Extract the [X, Y] coordinate from the center of the cell holding the provided text.  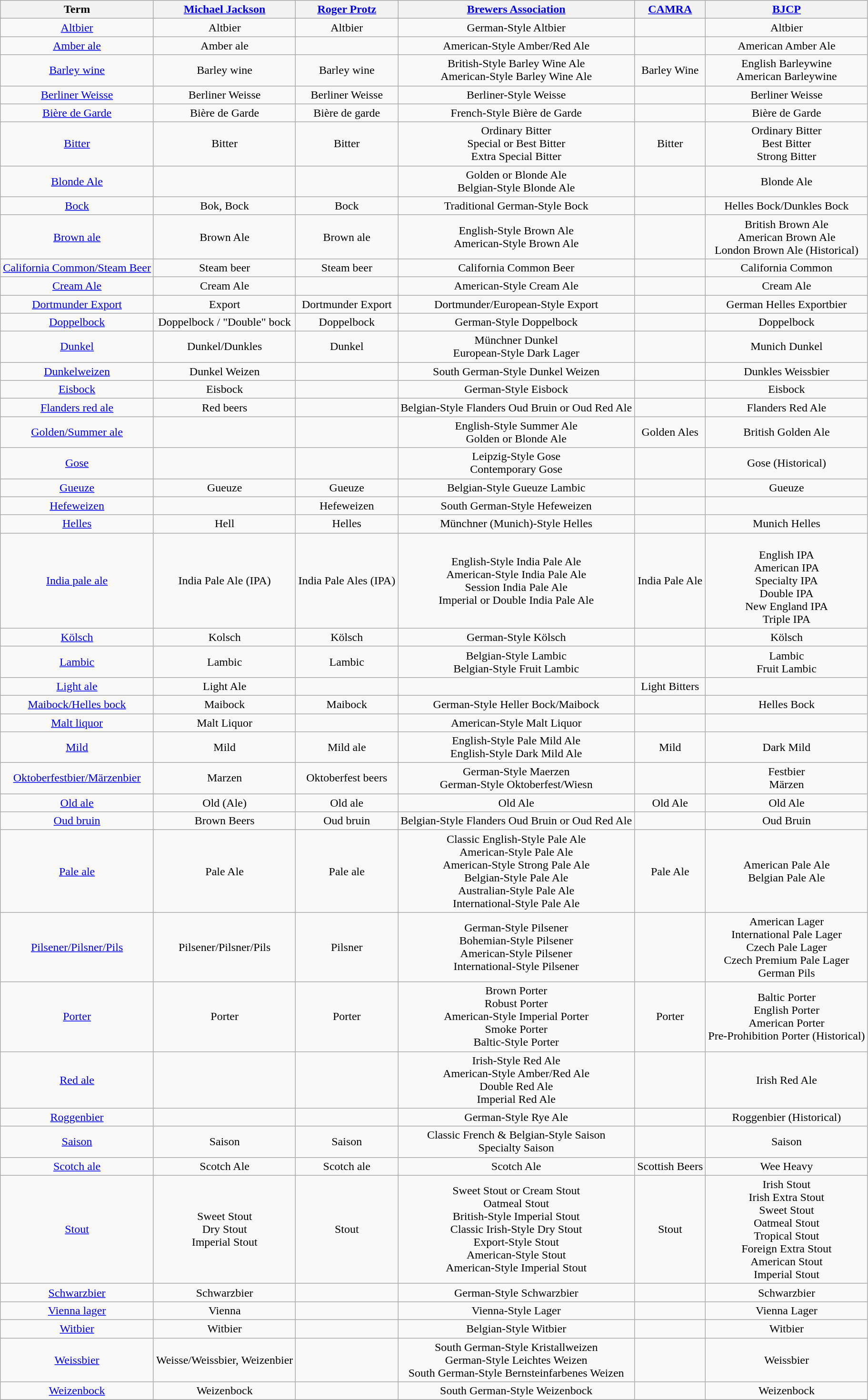
Vienna lager [77, 1310]
German-Style Doppelbock [516, 322]
Gose (Historical) [787, 463]
British-Style Barley Wine AleAmerican-Style Barley Wine Ale [516, 70]
Irish-Style Red AleAmerican-Style Amber/Red AleDouble Red AleImperial Red Ale [516, 1080]
Michael Jackson [224, 10]
Brown Beers [224, 821]
American-Style Amber/Red Ale [516, 46]
Vienna-Style Lager [516, 1310]
FestbierMärzen [787, 778]
German-Style Eisbock [516, 390]
Irish Red Ale [787, 1080]
Dunkelweizen [77, 371]
American Pale AleBelgian Pale Ale [787, 871]
Irish StoutIrish Extra StoutSweet StoutOatmeal StoutTropical StoutForeign Extra StoutAmerican StoutImperial Stout [787, 1230]
Golden Ales [670, 432]
Dortmunder/European-Style Export [516, 304]
English-Style Summer AleGolden or Blonde Ale [516, 432]
English IPAAmerican IPASpecialty IPADouble IPANew England IPATriple IPA [787, 580]
Hell [224, 524]
Ordinary BitterBest BitterStrong Bitter [787, 144]
Leipzig-Style GoseContemporary Gose [516, 463]
American-Style Cream Ale [516, 286]
India Pale Ale (IPA) [224, 580]
Oud Bruin [787, 821]
Weisse/Weissbier, Weizenbier [224, 1360]
British Golden Ale [787, 432]
California Common [787, 268]
Oktoberfestbier/Märzenbier [77, 778]
India pale ale [77, 580]
German-Style PilsenerBohemian-Style PilsenerAmerican-Style PilsenerInternational-Style Pilsener [516, 947]
Doppelbock / "Double" bock [224, 322]
California Common/Steam Beer [77, 268]
Wee Heavy [787, 1166]
Oktoberfest beers [347, 778]
Light Bitters [670, 686]
BJCP [787, 10]
Brown PorterRobust PorterAmerican-Style Imperial PorterSmoke PorterBaltic-Style Porter [516, 1017]
Münchner DunkelEuropean-Style Dark Lager [516, 347]
Flanders red ale [77, 408]
Malt liquor [77, 722]
French-Style Bière de Garde [516, 113]
Barley Wine [670, 70]
English BarleywineAmerican Barleywine [787, 70]
German Helles Exportbier [787, 304]
German-Style MaerzenGerman-Style Oktoberfest/Wiesn [516, 778]
British Brown AleAmerican Brown AleLondon Brown Ale (Historical) [787, 237]
German-Style Rye Ale [516, 1117]
American LagerInternational Pale LagerCzech Pale LagerCzech Premium Pale LagerGerman Pils [787, 947]
Traditional German-Style Bock [516, 206]
German-Style Kölsch [516, 637]
Munich Helles [787, 524]
Baltic PorterEnglish PorterAmerican PorterPre-Prohibition Porter (Historical) [787, 1017]
South German-Style Dunkel Weizen [516, 371]
Vienna [224, 1310]
Red ale [77, 1080]
Munich Dunkel [787, 347]
Roger Protz [347, 10]
South German-Style Weizenbock [516, 1391]
Flanders Red Ale [787, 408]
Gose [77, 463]
Red beers [224, 408]
English-Style India Pale AleAmerican-Style India Pale AleSession India Pale AleImperial or Double India Pale Ale [516, 580]
German-Style Heller Bock/Maibock [516, 704]
Mild ale [347, 748]
American-Style Malt Liquor [516, 722]
Brown Ale [224, 237]
Brewers Association [516, 10]
California Common Beer [516, 268]
Ordinary BitterSpecial or Best BitterExtra Special Bitter [516, 144]
Maibock/Helles bock [77, 704]
Berliner-Style Weisse [516, 95]
English-Style Pale Mild AleEnglish-Style Dark Mild Ale [516, 748]
Bok, Bock [224, 206]
Vienna Lager [787, 1310]
Light Ale [224, 686]
Kolsch [224, 637]
Helles Bock/Dunkles Bock [787, 206]
Term [77, 10]
Marzen [224, 778]
American Amber Ale [787, 46]
Pilsner [347, 947]
Malt Liquor [224, 722]
India Pale Ales (IPA) [347, 580]
Dunkles Weissbier [787, 371]
Dunkel/Dunkles [224, 347]
Light ale [77, 686]
Golden/Summer ale [77, 432]
Roggenbier (Historical) [787, 1117]
CAMRA [670, 10]
German-Style Schwarzbier [516, 1292]
Scottish Beers [670, 1166]
LambicFruit Lambic [787, 662]
Dunkel Weizen [224, 371]
Old (Ale) [224, 803]
Golden or Blonde AleBelgian-Style Blonde Ale [516, 181]
Sweet StoutDry StoutImperial Stout [224, 1230]
Münchner (Munich)-Style Helles [516, 524]
Roggenbier [77, 1117]
Dark Mild [787, 748]
Belgian-Style Witbier [516, 1329]
Belgian-Style LambicBelgian-Style Fruit Lambic [516, 662]
India Pale Ale [670, 580]
Belgian-Style Gueuze Lambic [516, 488]
Classic French & Belgian-Style SaisonSpecialty Saison [516, 1142]
Export [224, 304]
Bière de garde [347, 113]
Helles Bock [787, 704]
South German-Style KristallweizenGerman-Style Leichtes WeizenSouth German-Style Bernsteinfarbenes Weizen [516, 1360]
South German-Style Hefeweizen [516, 506]
German-Style Altbier [516, 28]
English-Style Brown AleAmerican-Style Brown Ale [516, 237]
